From the cell containing the given text, extract its center point as [x, y] coordinate. 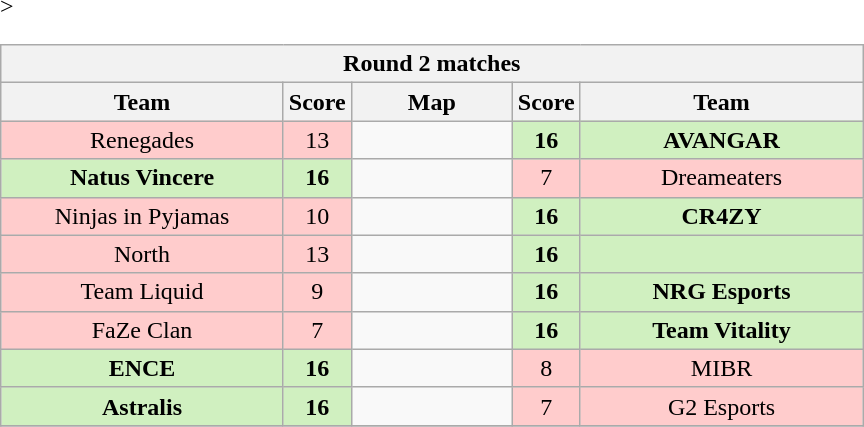
9 [317, 292]
10 [317, 216]
G2 Esports [722, 406]
Natus Vincere [142, 178]
Dreameaters [722, 178]
Map [432, 102]
Round 2 matches [432, 64]
CR4ZY [722, 216]
FaZe Clan [142, 330]
North [142, 254]
Renegades [142, 140]
ENCE [142, 368]
MIBR [722, 368]
Team Vitality [722, 330]
AVANGAR [722, 140]
Ninjas in Pyjamas [142, 216]
8 [546, 368]
NRG Esports [722, 292]
Astralis [142, 406]
Team Liquid [142, 292]
